Detect which cell encompasses the target text, then output its [X, Y] center coordinate. 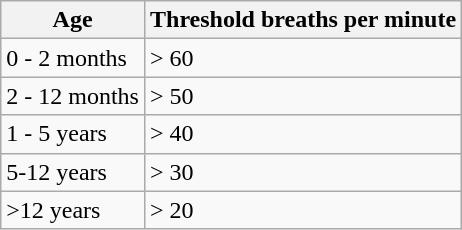
> 20 [302, 210]
> 50 [302, 96]
>12 years [73, 210]
Threshold breaths per minute [302, 20]
> 30 [302, 172]
> 40 [302, 134]
> 60 [302, 58]
Age [73, 20]
2 - 12 months [73, 96]
5-12 years [73, 172]
1 - 5 years [73, 134]
0 - 2 months [73, 58]
